Provide the [X, Y] coordinate of the cell's center where the given text is located.  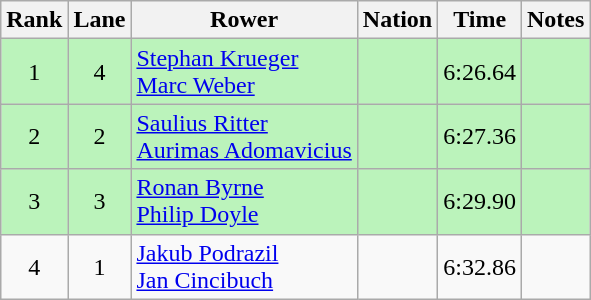
6:29.90 [480, 202]
6:27.36 [480, 136]
Ronan ByrnePhilip Doyle [244, 202]
6:32.86 [480, 266]
Saulius RitterAurimas Adomavicius [244, 136]
Notes [555, 20]
Jakub PodrazilJan Cincibuch [244, 266]
Nation [397, 20]
Rower [244, 20]
6:26.64 [480, 72]
Stephan KruegerMarc Weber [244, 72]
Lane [100, 20]
Time [480, 20]
Rank [34, 20]
